Return [X, Y] of the center of cell containing provided text 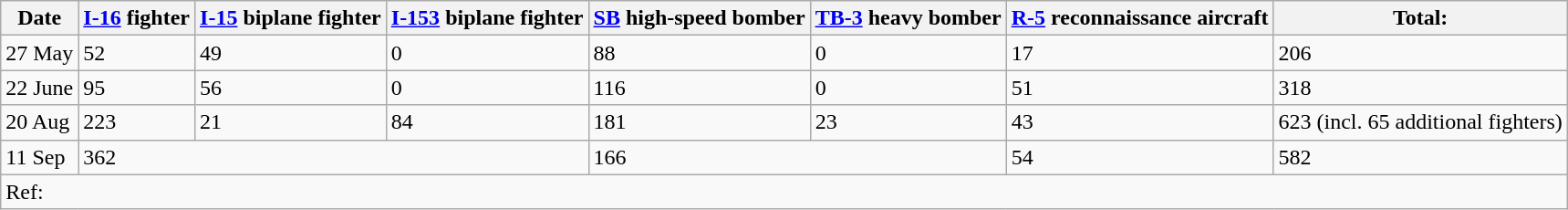
51 [1140, 88]
23 [909, 122]
27 May [40, 53]
Total: [1420, 18]
I-16 fighter [137, 18]
206 [1420, 53]
17 [1140, 53]
116 [699, 88]
Date [40, 18]
SB high-speed bomber [699, 18]
582 [1420, 157]
Ref: [784, 192]
I-15 biplane fighter [291, 18]
20 Aug [40, 122]
TB-3 heavy bomber [909, 18]
11 Sep [40, 157]
362 [334, 157]
166 [797, 157]
88 [699, 53]
R-5 reconnaissance aircraft [1140, 18]
49 [291, 53]
181 [699, 122]
223 [137, 122]
95 [137, 88]
43 [1140, 122]
84 [487, 122]
52 [137, 53]
21 [291, 122]
623 (incl. 65 additional fighters) [1420, 122]
54 [1140, 157]
I-153 biplane fighter [487, 18]
56 [291, 88]
318 [1420, 88]
22 June [40, 88]
